Return the [x, y] coordinate for the center point of the cell that contains the specified text.  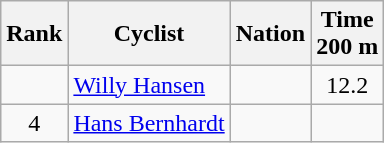
Nation [270, 34]
Cyclist [149, 34]
Rank [34, 34]
Time200 m [348, 34]
Willy Hansen [149, 85]
Hans Bernhardt [149, 123]
12.2 [348, 85]
4 [34, 123]
